Extract the [X, Y] coordinate from the center of the cell holding the provided text.  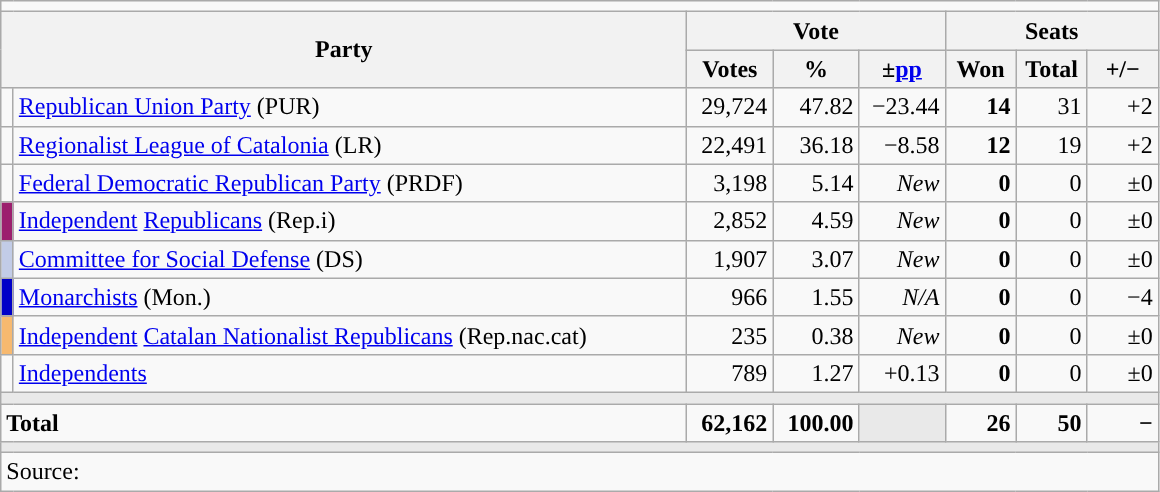
Republican Union Party (PUR) [350, 107]
Federal Democratic Republican Party (PRDF) [350, 183]
1,907 [730, 259]
966 [730, 297]
100.00 [816, 423]
14 [980, 107]
+/− [1122, 69]
29,724 [730, 107]
Monarchists (Mon.) [350, 297]
62,162 [730, 423]
−4 [1122, 297]
26 [980, 423]
−23.44 [902, 107]
Seats [1052, 31]
1.55 [816, 297]
Party [344, 50]
Independent Catalan Nationalist Republicans (Rep.nac.cat) [350, 335]
Won [980, 69]
−8.58 [902, 145]
2,852 [730, 221]
N/A [902, 297]
36.18 [816, 145]
Votes [730, 69]
22,491 [730, 145]
47.82 [816, 107]
4.59 [816, 221]
Vote [816, 31]
3.07 [816, 259]
1.27 [816, 373]
50 [1052, 423]
235 [730, 335]
Independent Republicans (Rep.i) [350, 221]
19 [1052, 145]
Independents [350, 373]
±pp [902, 69]
− [1122, 423]
789 [730, 373]
3,198 [730, 183]
12 [980, 145]
Regionalist League of Catalonia (LR) [350, 145]
% [816, 69]
Source: [580, 472]
Committee for Social Defense (DS) [350, 259]
5.14 [816, 183]
31 [1052, 107]
0.38 [816, 335]
+0.13 [902, 373]
